Pinpoint the cell where the given text exists, returning its (x, y) midpoint coordinate. 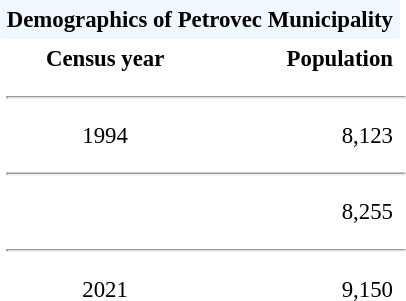
Demographics of Petrovec Municipality (200, 20)
8,255 (304, 212)
Population (304, 58)
1994 (106, 136)
Census year (106, 58)
8,123 (304, 136)
